Pinpoint the cell where the given text exists, returning its [x, y] midpoint coordinate. 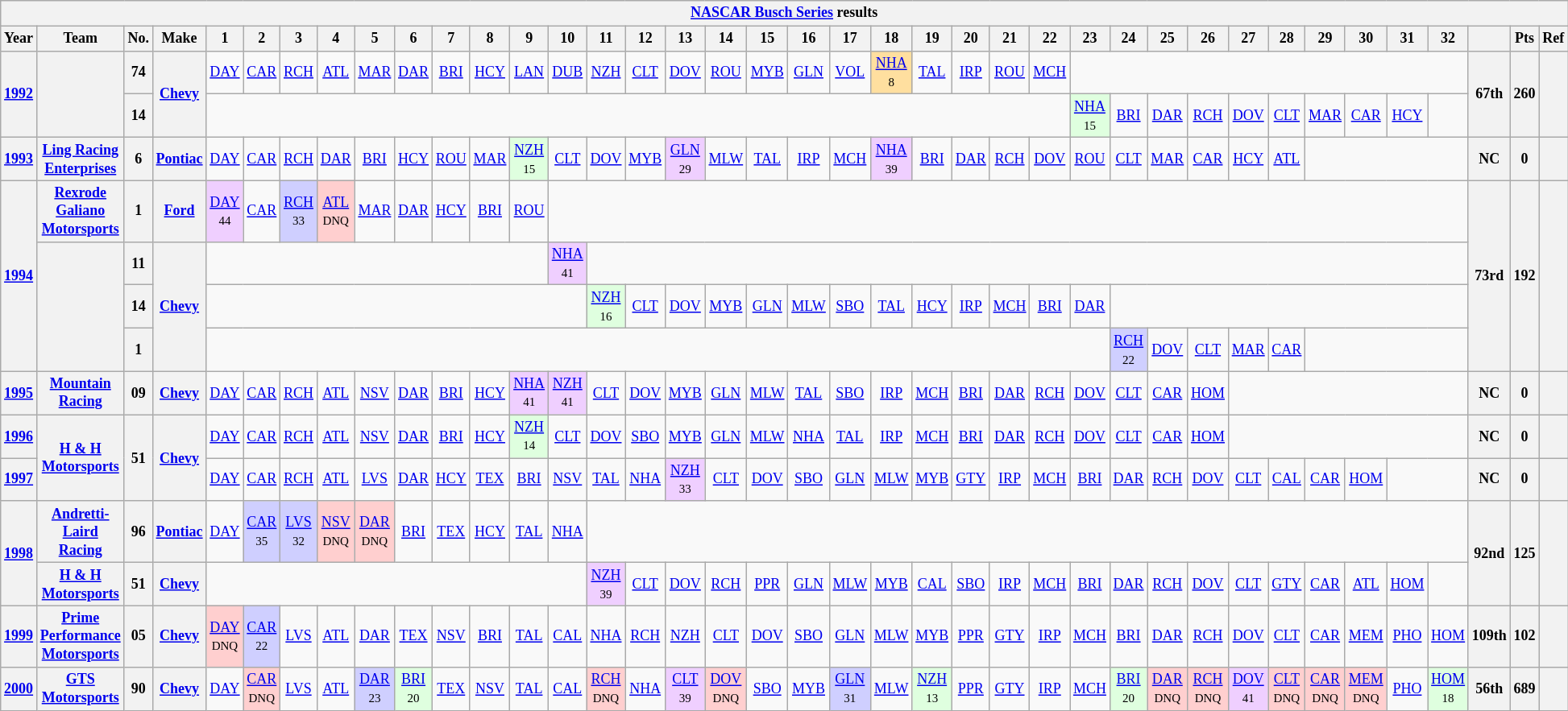
Ford [179, 211]
Rexrode Galiano Motorsports [81, 211]
ATLDNQ [335, 211]
Ling Racing Enterprises [81, 159]
67th [1489, 93]
NASCAR Busch Series results [785, 13]
109th [1489, 636]
CLT39 [685, 688]
CLTDNQ [1287, 688]
73rd [1489, 275]
25 [1168, 39]
GLN31 [849, 688]
1999 [19, 636]
GLN29 [685, 159]
GTS Motorsports [81, 688]
DAY44 [225, 211]
3 [299, 39]
1996 [19, 436]
15 [767, 39]
21 [1010, 39]
NZH16 [606, 307]
CAR22 [262, 636]
DAYDNQ [225, 636]
Ref [1553, 39]
DOV41 [1248, 688]
102 [1524, 636]
HOM18 [1449, 688]
22 [1050, 39]
Year [19, 39]
NSVDNQ [335, 531]
1994 [19, 275]
90 [139, 688]
96 [139, 531]
24 [1128, 39]
27 [1248, 39]
19 [932, 39]
23 [1090, 39]
74 [139, 72]
18 [891, 39]
MEM [1366, 636]
12 [645, 39]
8 [490, 39]
1993 [19, 159]
NZH13 [932, 688]
CAR35 [262, 531]
DOVDNQ [725, 688]
1997 [19, 480]
NHA8 [891, 72]
192 [1524, 275]
09 [139, 393]
Pts [1524, 39]
2 [262, 39]
RCH33 [299, 211]
NHA39 [891, 159]
20 [972, 39]
Mountain Racing [81, 393]
5 [375, 39]
125 [1524, 553]
1992 [19, 93]
No. [139, 39]
28 [1287, 39]
NZH41 [567, 393]
NZH33 [685, 480]
26 [1209, 39]
7 [451, 39]
689 [1524, 688]
17 [849, 39]
1995 [19, 393]
32 [1449, 39]
4 [335, 39]
NHA15 [1090, 116]
LVS32 [299, 531]
LAN [529, 72]
30 [1366, 39]
16 [809, 39]
DAR23 [375, 688]
05 [139, 636]
NZH14 [529, 436]
VOL [849, 72]
10 [567, 39]
13 [685, 39]
Team [81, 39]
31 [1407, 39]
29 [1325, 39]
2000 [19, 688]
260 [1524, 93]
NZH39 [606, 584]
92nd [1489, 553]
56th [1489, 688]
9 [529, 39]
1998 [19, 553]
DUB [567, 72]
Andretti-Laird Racing [81, 531]
RCH22 [1128, 350]
Prime Performance Motorsports [81, 636]
NZH15 [529, 159]
MEMDNQ [1366, 688]
Make [179, 39]
